From the cell containing the given text, extract its center point as (X, Y) coordinate. 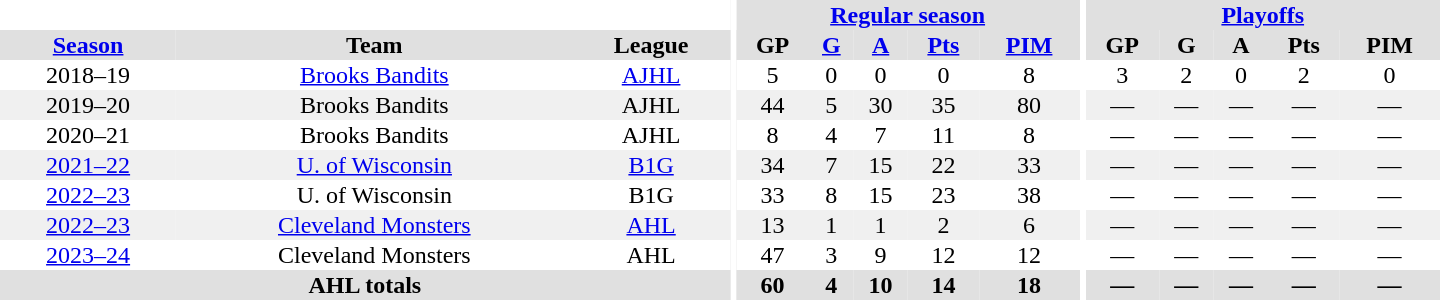
10 (880, 285)
23 (944, 195)
38 (1030, 195)
60 (773, 285)
18 (1030, 285)
30 (880, 105)
14 (944, 285)
34 (773, 165)
AHL totals (365, 285)
22 (944, 165)
2019–20 (88, 105)
Season (88, 45)
League (650, 45)
2023–24 (88, 255)
80 (1030, 105)
2020–21 (88, 135)
13 (773, 225)
11 (944, 135)
9 (880, 255)
2021–22 (88, 165)
Regular season (908, 15)
47 (773, 255)
35 (944, 105)
Playoffs (1262, 15)
Team (374, 45)
6 (1030, 225)
2018–19 (88, 75)
44 (773, 105)
